Return the (X, Y) coordinate for the center point of the cell that contains the specified text.  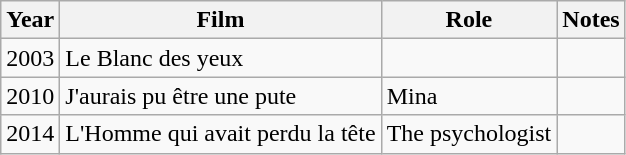
The psychologist (469, 134)
2014 (30, 134)
Year (30, 20)
J'aurais pu être une pute (220, 96)
Notes (591, 20)
L'Homme qui avait perdu la tête (220, 134)
Film (220, 20)
Role (469, 20)
2003 (30, 58)
Mina (469, 96)
2010 (30, 96)
Le Blanc des yeux (220, 58)
